For the text-containing cell, return its midpoint in [x, y] coordinate format. 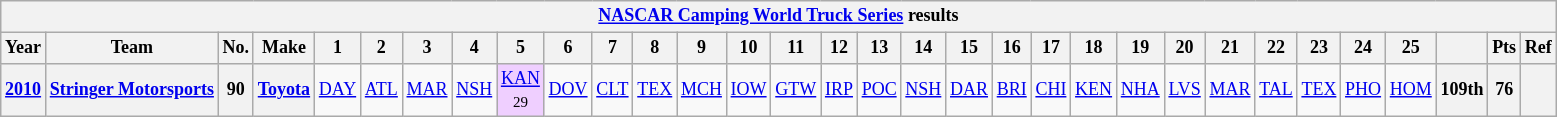
Year [24, 48]
TAL [1276, 90]
Toyota [284, 90]
23 [1319, 48]
15 [970, 48]
90 [236, 90]
Stringer Motorsports [132, 90]
13 [879, 48]
2 [381, 48]
24 [1364, 48]
PHO [1364, 90]
Ref [1538, 48]
KEN [1094, 90]
Make [284, 48]
GTW [796, 90]
KAN29 [521, 90]
1 [337, 48]
76 [1504, 90]
MCH [702, 90]
Team [132, 48]
HOM [1410, 90]
2010 [24, 90]
16 [1012, 48]
NHA [1140, 90]
11 [796, 48]
IRP [840, 90]
9 [702, 48]
CLT [612, 90]
12 [840, 48]
8 [655, 48]
3 [427, 48]
IOW [748, 90]
DOV [568, 90]
18 [1094, 48]
25 [1410, 48]
17 [1051, 48]
22 [1276, 48]
6 [568, 48]
19 [1140, 48]
5 [521, 48]
Pts [1504, 48]
ATL [381, 90]
14 [924, 48]
LVS [1184, 90]
DAY [337, 90]
POC [879, 90]
7 [612, 48]
109th [1462, 90]
21 [1230, 48]
DAR [970, 90]
10 [748, 48]
4 [474, 48]
No. [236, 48]
CHI [1051, 90]
BRI [1012, 90]
20 [1184, 48]
NASCAR Camping World Truck Series results [778, 16]
